Find where the given text appears and provide that cell's center as [X, Y] coordinate. 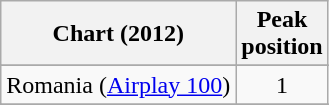
Chart (2012) [118, 34]
Romania (Airplay 100) [118, 85]
Peakposition [282, 34]
1 [282, 85]
